Identify which cell holds the provided text, then report its [X, Y] central coordinate. 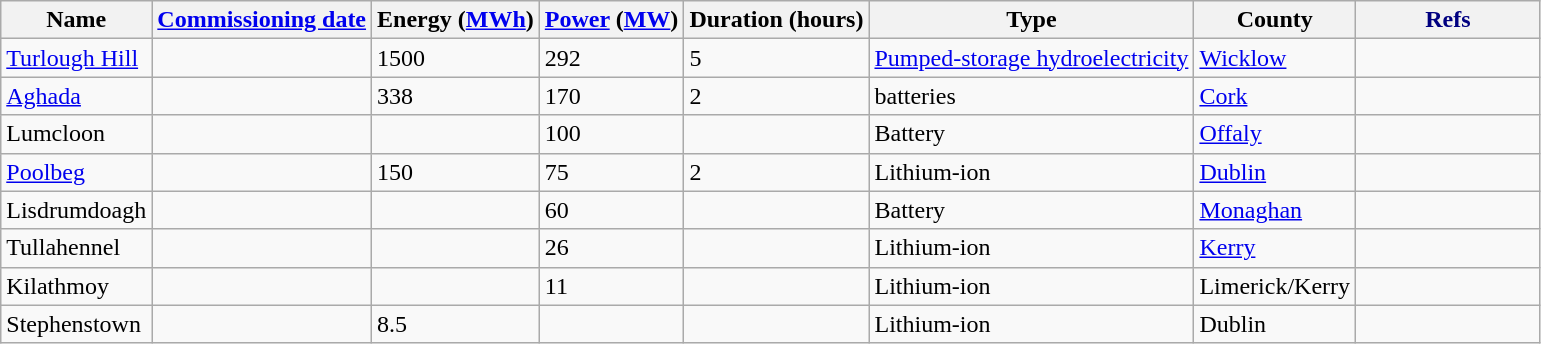
Name [76, 20]
Tullahennel [76, 248]
Type [1032, 20]
Wicklow [1275, 58]
Offaly [1275, 134]
Lisdrumdoagh [76, 210]
Lumcloon [76, 134]
5 [776, 58]
292 [612, 58]
Turlough Hill [76, 58]
11 [612, 286]
Poolbeg [76, 172]
100 [612, 134]
County [1275, 20]
Kilathmoy [76, 286]
1500 [456, 58]
Pumped-storage hydroelectricity [1032, 58]
Commissioning date [262, 20]
Aghada [76, 96]
8.5 [456, 324]
60 [612, 210]
Limerick/Kerry [1275, 286]
170 [612, 96]
Energy (MWh) [456, 20]
Power (MW) [612, 20]
Cork [1275, 96]
150 [456, 172]
Kerry [1275, 248]
Stephenstown [76, 324]
338 [456, 96]
75 [612, 172]
26 [612, 248]
batteries [1032, 96]
Monaghan [1275, 210]
Refs [1448, 20]
Duration (hours) [776, 20]
